Determine the (X, Y) coordinate at the center of the cell enclosing the given text.  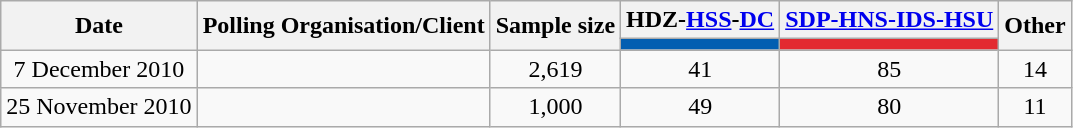
14 (1035, 69)
Sample size (555, 26)
Other (1035, 26)
1,000 (555, 107)
25 November 2010 (99, 107)
80 (890, 107)
11 (1035, 107)
Polling Organisation/Client (344, 26)
HDZ-HSS-DC (700, 20)
49 (700, 107)
Date (99, 26)
7 December 2010 (99, 69)
2,619 (555, 69)
85 (890, 69)
41 (700, 69)
SDP-HNS-IDS-HSU (890, 20)
